For the text-containing cell, return its midpoint in (x, y) coordinate format. 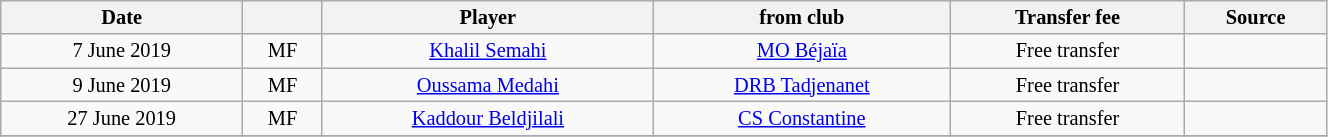
Oussama Medahi (488, 85)
Source (1256, 17)
Khalil Semahi (488, 51)
7 June 2019 (122, 51)
9 June 2019 (122, 85)
CS Constantine (802, 118)
Player (488, 17)
Transfer fee (1067, 17)
MO Béjaïa (802, 51)
DRB Tadjenanet (802, 85)
27 June 2019 (122, 118)
from club (802, 17)
Date (122, 17)
Kaddour Beldjilali (488, 118)
